For the text-containing cell, return its midpoint in (x, y) coordinate format. 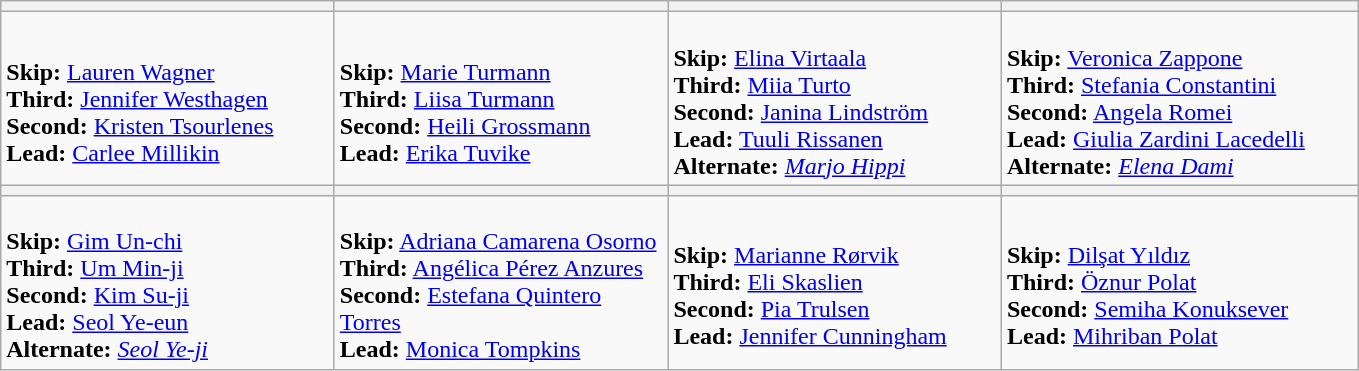
Skip: Lauren Wagner Third: Jennifer Westhagen Second: Kristen Tsourlenes Lead: Carlee Millikin (168, 98)
Skip: Dilşat Yıldız Third: Öznur Polat Second: Semiha Konuksever Lead: Mihriban Polat (1179, 282)
Skip: Elina Virtaala Third: Miia Turto Second: Janina Lindström Lead: Tuuli Rissanen Alternate: Marjo Hippi (835, 98)
Skip: Veronica Zappone Third: Stefania Constantini Second: Angela Romei Lead: Giulia Zardini Lacedelli Alternate: Elena Dami (1179, 98)
Skip: Marie Turmann Third: Liisa Turmann Second: Heili Grossmann Lead: Erika Tuvike (501, 98)
Skip: Adriana Camarena Osorno Third: Angélica Pérez Anzures Second: Estefana Quintero Torres Lead: Monica Tompkins (501, 282)
Skip: Gim Un-chi Third: Um Min-ji Second: Kim Su-ji Lead: Seol Ye-eun Alternate: Seol Ye-ji (168, 282)
Skip: Marianne Rørvik Third: Eli Skaslien Second: Pia Trulsen Lead: Jennifer Cunningham (835, 282)
